Provide the [X, Y] coordinate of the cell's center where the given text is located.  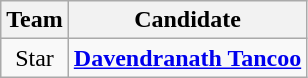
Star [35, 58]
Candidate [187, 20]
Davendranath Tancoo [187, 58]
Team [35, 20]
